Scan for the cell matching the given text and deliver its (X, Y) coordinate at center. 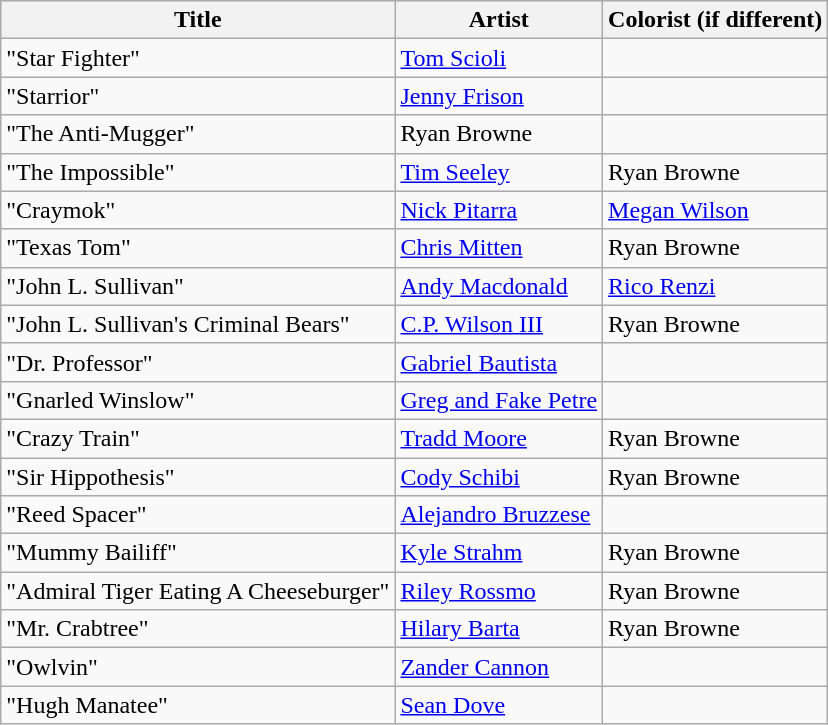
Gabriel Bautista (499, 362)
Tradd Moore (499, 438)
Jenny Frison (499, 96)
Megan Wilson (716, 210)
C.P. Wilson III (499, 324)
Title (198, 20)
"Craymok" (198, 210)
"The Anti-Mugger" (198, 134)
"John L. Sullivan's Criminal Bears" (198, 324)
Nick Pitarra (499, 210)
"The Impossible" (198, 172)
Riley Rossmo (499, 591)
"Star Fighter" (198, 58)
Tim Seeley (499, 172)
"Dr. Professor" (198, 362)
Hilary Barta (499, 629)
"Mummy Bailiff" (198, 553)
Greg and Fake Petre (499, 400)
Cody Schibi (499, 477)
Sean Dove (499, 705)
Alejandro Bruzzese (499, 515)
"Texas Tom" (198, 248)
Kyle Strahm (499, 553)
"Crazy Train" (198, 438)
"Admiral Tiger Eating A Cheeseburger" (198, 591)
Chris Mitten (499, 248)
Rico Renzi (716, 286)
"Gnarled Winslow" (198, 400)
Zander Cannon (499, 667)
"Reed Spacer" (198, 515)
"Sir Hippothesis" (198, 477)
Colorist (if different) (716, 20)
"Starrior" (198, 96)
"Hugh Manatee" (198, 705)
Artist (499, 20)
"John L. Sullivan" (198, 286)
"Mr. Crabtree" (198, 629)
"Owlvin" (198, 667)
Andy Macdonald (499, 286)
Tom Scioli (499, 58)
